Determine the (X, Y) coordinate at the center of the cell enclosing the given text.  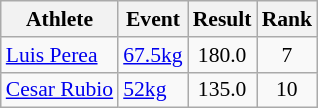
Athlete (60, 19)
67.5kg (152, 55)
10 (288, 90)
Luis Perea (60, 55)
Event (152, 19)
180.0 (222, 55)
Result (222, 19)
52kg (152, 90)
Rank (288, 19)
7 (288, 55)
135.0 (222, 90)
Cesar Rubio (60, 90)
